Scan for the cell matching the given text and deliver its [X, Y] coordinate at center. 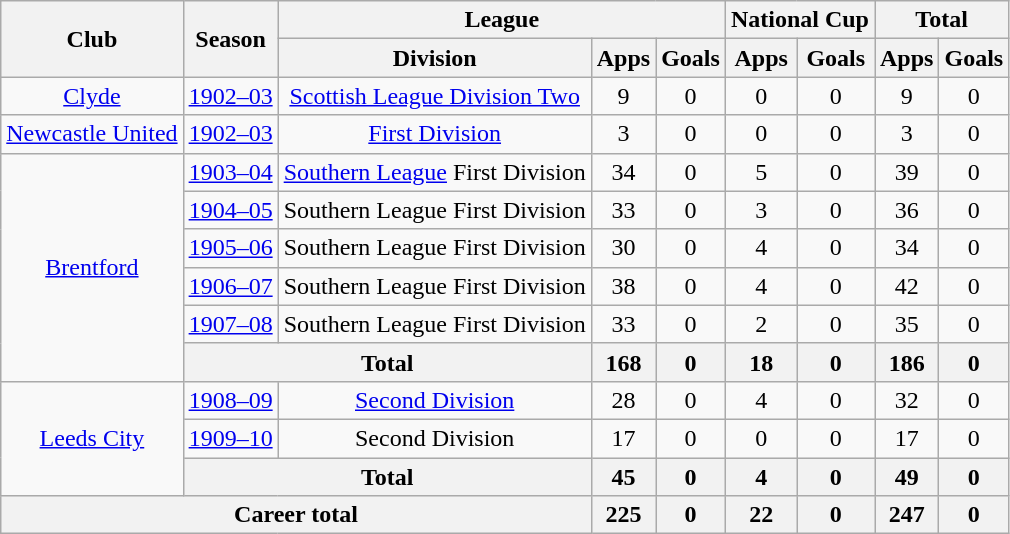
First Division [434, 134]
32 [906, 400]
49 [906, 477]
186 [906, 362]
22 [761, 515]
Leeds City [92, 438]
1906–07 [230, 286]
Newcastle United [92, 134]
247 [906, 515]
38 [623, 286]
Club [92, 39]
42 [906, 286]
Career total [296, 515]
Clyde [92, 96]
28 [623, 400]
225 [623, 515]
1908–09 [230, 400]
National Cup [800, 20]
1904–05 [230, 210]
Season [230, 39]
36 [906, 210]
Scottish League Division Two [434, 96]
5 [761, 172]
2 [761, 324]
1907–08 [230, 324]
168 [623, 362]
Division [434, 58]
1905–06 [230, 248]
45 [623, 477]
39 [906, 172]
League [502, 20]
35 [906, 324]
1909–10 [230, 438]
Brentford [92, 267]
1903–04 [230, 172]
30 [623, 248]
18 [761, 362]
